Provide the (X, Y) coordinate of the cell's center where the given text is located.  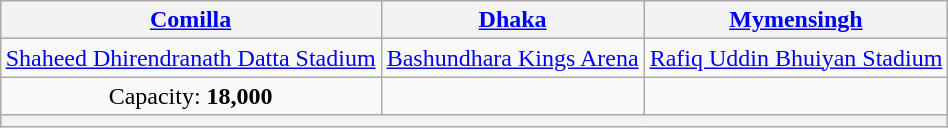
Shaheed Dhirendranath Datta Stadium (190, 58)
Mymensingh (796, 20)
Comilla (190, 20)
Capacity: 18,000 (190, 96)
Dhaka (512, 20)
Bashundhara Kings Arena (512, 58)
Rafiq Uddin Bhuiyan Stadium (796, 58)
